Provide the (x, y) coordinate of the cell's center where the given text is located.  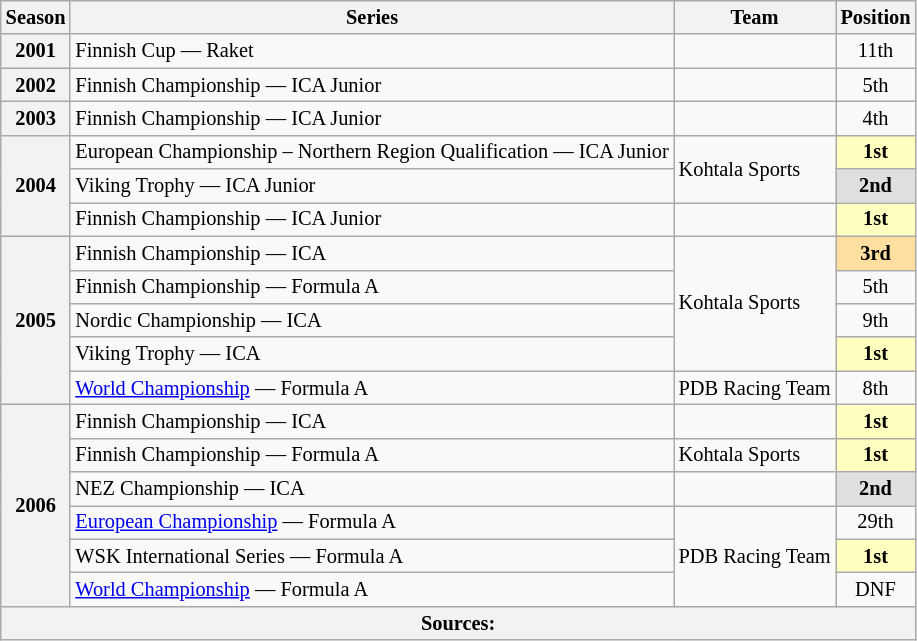
2002 (36, 85)
2006 (36, 505)
2001 (36, 51)
Team (755, 17)
11th (876, 51)
8th (876, 388)
DNF (876, 589)
European Championship – Northern Region Qualification — ICA Junior (372, 152)
NEZ Championship — ICA (372, 489)
European Championship — Formula A (372, 522)
4th (876, 118)
Series (372, 17)
9th (876, 320)
29th (876, 522)
2005 (36, 320)
Nordic Championship — ICA (372, 320)
3rd (876, 253)
WSK International Series — Formula A (372, 556)
2003 (36, 118)
Position (876, 17)
Viking Trophy — ICA Junior (372, 186)
Viking Trophy — ICA (372, 354)
Season (36, 17)
2004 (36, 186)
Sources: (458, 623)
Finnish Cup — Raket (372, 51)
